Extract the (X, Y) coordinate from the center of the cell holding the provided text.  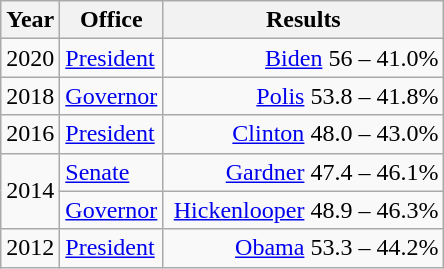
Hickenlooper 48.9 – 46.3% (304, 210)
Gardner 47.4 – 46.1% (304, 172)
Polis 53.8 – 41.8% (304, 96)
Clinton 48.0 – 43.0% (304, 134)
Year (30, 20)
2020 (30, 58)
2014 (30, 191)
Obama 53.3 – 44.2% (304, 248)
2018 (30, 96)
Results (304, 20)
2012 (30, 248)
Biden 56 – 41.0% (304, 58)
2016 (30, 134)
Senate (112, 172)
Office (112, 20)
